Extract the (x, y) coordinate from the center of the cell holding the provided text.  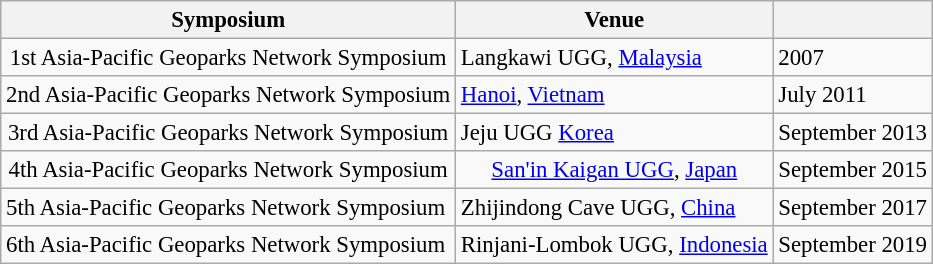
2nd Asia-Pacific Geoparks Network Symposium (228, 95)
September 2015 (852, 170)
Rinjani-Lombok UGG, Indonesia (614, 245)
Venue (614, 20)
4th Asia-Pacific Geoparks Network Symposium (228, 170)
5th Asia-Pacific Geoparks Network Symposium (228, 208)
September 2013 (852, 133)
September 2017 (852, 208)
September 2019 (852, 245)
6th Asia-Pacific Geoparks Network Symposium (228, 245)
Hanoi, Vietnam (614, 95)
Symposium (228, 20)
Langkawi UGG, Malaysia (614, 58)
San'in Kaigan UGG, Japan (614, 170)
1st Asia-Pacific Geoparks Network Symposium (228, 58)
Zhijindong Cave UGG, China (614, 208)
3rd Asia-Pacific Geoparks Network Symposium (228, 133)
Jeju UGG Korea (614, 133)
July 2011 (852, 95)
2007 (852, 58)
